Pinpoint the cell where the given text exists, returning its (X, Y) midpoint coordinate. 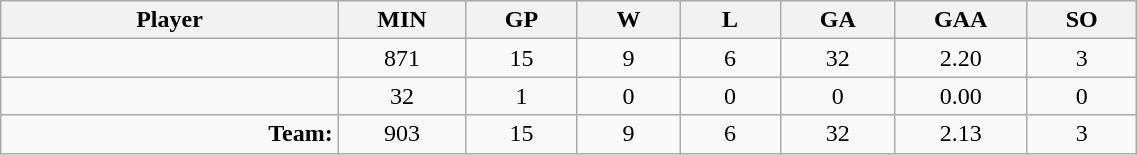
903 (402, 134)
GA (838, 20)
2.13 (961, 134)
1 (522, 96)
2.20 (961, 58)
Team: (170, 134)
0.00 (961, 96)
871 (402, 58)
SO (1081, 20)
L (730, 20)
MIN (402, 20)
GP (522, 20)
Player (170, 20)
GAA (961, 20)
W (628, 20)
